Find where the given text appears and provide that cell's center as [x, y] coordinate. 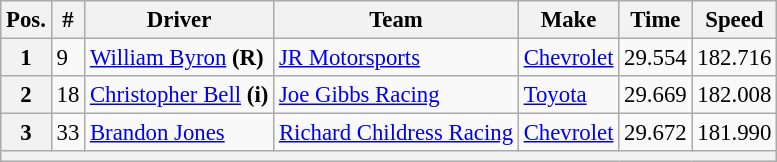
Driver [180, 20]
182.716 [734, 58]
Brandon Jones [180, 133]
1 [26, 58]
# [68, 20]
182.008 [734, 95]
JR Motorsports [396, 58]
Speed [734, 20]
Joe Gibbs Racing [396, 95]
9 [68, 58]
Toyota [568, 95]
William Byron (R) [180, 58]
Pos. [26, 20]
181.990 [734, 133]
Make [568, 20]
Time [656, 20]
Team [396, 20]
29.672 [656, 133]
Richard Childress Racing [396, 133]
29.554 [656, 58]
18 [68, 95]
29.669 [656, 95]
Christopher Bell (i) [180, 95]
33 [68, 133]
2 [26, 95]
3 [26, 133]
